Scan for the cell matching the given text and deliver its [x, y] coordinate at center. 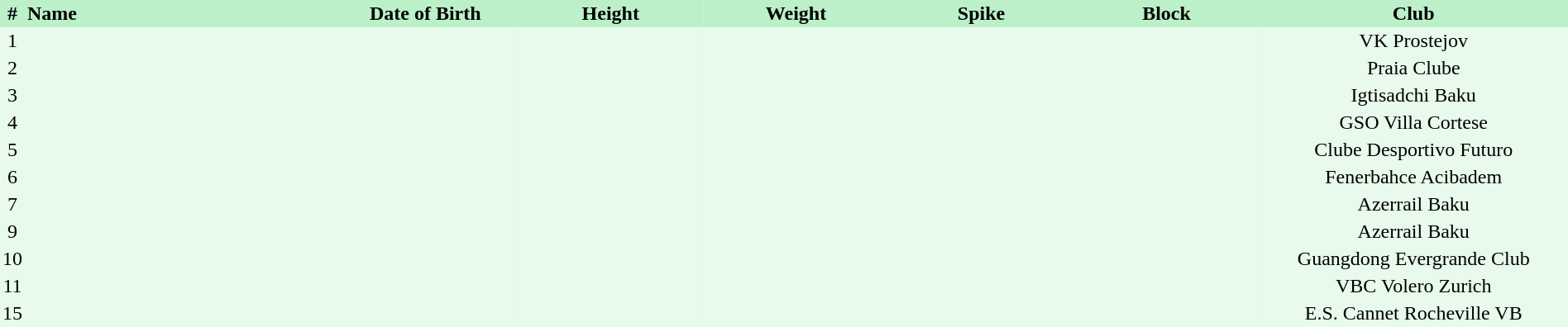
E.S. Cannet Rocheville VB [1413, 314]
3 [12, 96]
Height [610, 13]
4 [12, 122]
Spike [982, 13]
Weight [796, 13]
Date of Birth [425, 13]
6 [12, 177]
Name [179, 13]
1 [12, 41]
Guangdong Evergrande Club [1413, 259]
9 [12, 231]
11 [12, 286]
10 [12, 259]
5 [12, 150]
# [12, 13]
7 [12, 205]
Block [1167, 13]
Praia Clube [1413, 68]
VK Prostejov [1413, 41]
15 [12, 314]
Igtisadchi Baku [1413, 96]
2 [12, 68]
Club [1413, 13]
Fenerbahce Acibadem [1413, 177]
GSO Villa Cortese [1413, 122]
Clube Desportivo Futuro [1413, 150]
VBC Volero Zurich [1413, 286]
